Return the (x, y) coordinate for the center point of the cell that contains the specified text.  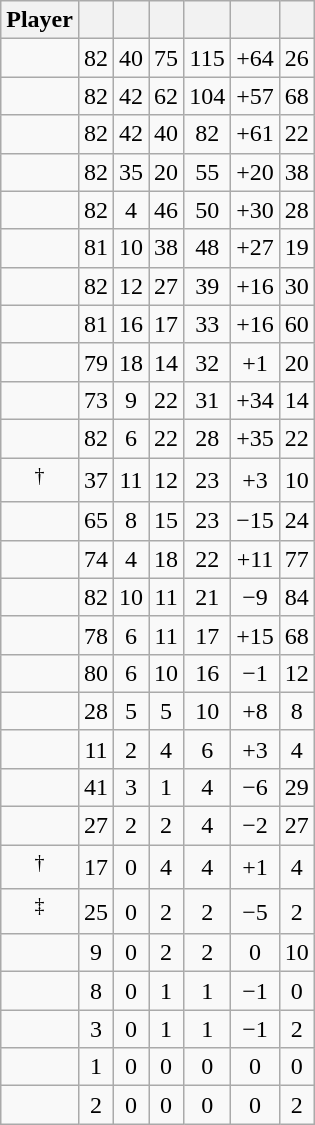
−5 (256, 912)
77 (296, 559)
15 (166, 521)
19 (296, 248)
+8 (256, 711)
74 (96, 559)
32 (208, 362)
46 (166, 210)
29 (296, 787)
35 (132, 172)
31 (208, 400)
+35 (256, 438)
37 (96, 480)
+15 (256, 635)
73 (96, 400)
+30 (256, 210)
Player (40, 20)
30 (296, 286)
−6 (256, 787)
33 (208, 324)
+11 (256, 559)
+64 (256, 58)
84 (296, 597)
+27 (256, 248)
−2 (256, 826)
104 (208, 96)
25 (96, 912)
‡ (40, 912)
26 (296, 58)
39 (208, 286)
65 (96, 521)
24 (296, 521)
50 (208, 210)
+57 (256, 96)
+34 (256, 400)
62 (166, 96)
+20 (256, 172)
48 (208, 248)
+61 (256, 134)
55 (208, 172)
75 (166, 58)
80 (96, 673)
−15 (256, 521)
21 (208, 597)
60 (296, 324)
115 (208, 58)
41 (96, 787)
78 (96, 635)
79 (96, 362)
−9 (256, 597)
